Determine the (X, Y) coordinate at the center of the cell enclosing the given text.  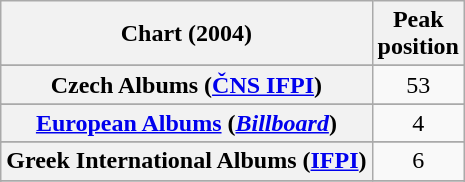
Peakposition (418, 34)
Czech Albums (ČNS IFPI) (186, 85)
53 (418, 85)
4 (418, 123)
Chart (2004) (186, 34)
European Albums (Billboard) (186, 123)
Greek International Albums (IFPI) (186, 161)
6 (418, 161)
